Extract the [x, y] coordinate from the center of the cell holding the provided text.  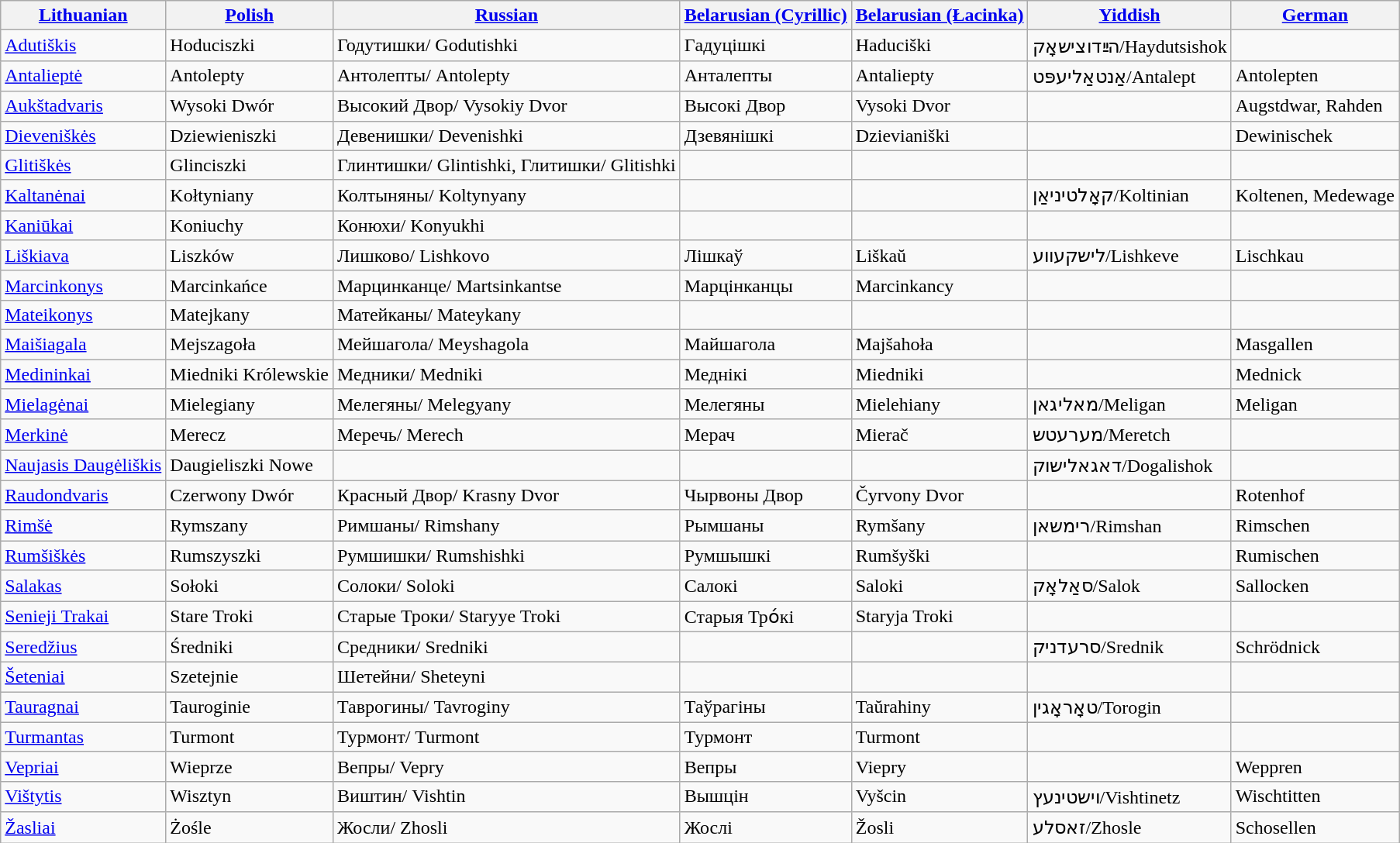
Rotenhof [1315, 495]
German [1315, 15]
Солоки/ Soloki [506, 586]
Senieji Trakai [84, 617]
Meligan [1315, 404]
Belarusian (Łacinka) [940, 15]
זאסלע/Zhosle [1129, 828]
Vysoki Dvor [940, 106]
Raudondvaris [84, 495]
Средники/ Sredniki [506, 647]
Mielegiany [250, 404]
Medininkai [84, 374]
סאַלאָק/Salok [1129, 586]
סרעדניק/Srednik [1129, 647]
Dzievianiški [940, 136]
Вепры/ Vepry [506, 766]
Żośle [250, 828]
Miedniki [940, 374]
Taŭrahiny [940, 707]
Mejszagoła [250, 344]
Mateikonys [84, 315]
Лишково/ Lishkovo [506, 256]
Сaлокi [766, 586]
Vištytis [84, 797]
Liškaŭ [940, 256]
Schosellen [1315, 828]
וישטינעץ/Vishtinetz [1129, 797]
Czerwony Dwór [250, 495]
Меднікі [766, 374]
Жосли/ Zhosli [506, 828]
Sallocken [1315, 586]
Polish [250, 15]
Daugieliszki Nowe [250, 466]
Seredžius [84, 647]
Staryja Troki [940, 617]
Турмонт/ Turmont [506, 737]
Mierač [940, 435]
Антaлепты [766, 76]
Таўрaгiны [766, 707]
Мелегяны/ Melegyany [506, 404]
Rymszany [250, 525]
Румшишки/ Rumshishki [506, 556]
Марцінканцы [766, 285]
Виштин/ Vishtin [506, 797]
מאליגאן/Meligan [1129, 404]
Antolepten [1315, 76]
Rimšė [84, 525]
Высокий Двор/ Vysokiy Dvor [506, 106]
Mielagėnai [84, 404]
Hoduciszki [250, 46]
Liškiava [84, 256]
Antaliepty [940, 76]
Турмонт [766, 737]
Dieveniškės [84, 136]
Lithuanian [84, 15]
Dewinischek [1315, 136]
Wieprze [250, 766]
Марцинканце/ Martsinkantse [506, 285]
Lischkau [1315, 256]
Румшышкі [766, 556]
Vyšcin [940, 797]
Glitiškės [84, 165]
Koltenen, Medewage [1315, 195]
Saloki [940, 586]
Лiшкaў [766, 256]
Masgallen [1315, 344]
Marcinkancy [940, 285]
Mielehiany [940, 404]
Merecz [250, 435]
Salakas [84, 586]
Koniuchy [250, 225]
טאָראָגין/Torogin [1129, 707]
Adutiškis [84, 46]
Schrödnick [1315, 647]
Žosli [940, 828]
Haduciški [940, 46]
Mednick [1315, 374]
Tauragnai [84, 707]
Naujasis Daugėliškis [84, 466]
Marcinkonys [84, 285]
Глинтишки/ Glintishki, Глитишки/ Glitishki [506, 165]
Dziewieniszki [250, 136]
Weppren [1315, 766]
Rymšany [940, 525]
Maišiagala [84, 344]
Matejkany [250, 315]
Szetejnie [250, 677]
Медники/ Medniki [506, 374]
Augstdwar, Rahden [1315, 106]
Kaniūkai [84, 225]
Miedniki Królewskie [250, 374]
Вышцін [766, 797]
Antolepty [250, 76]
Rumszyszki [250, 556]
Viepry [940, 766]
Čyrvony Dvor [940, 495]
Rumšyški [940, 556]
Turmantas [84, 737]
Старые Троки/ Staryye Troki [506, 617]
Rimschen [1315, 525]
לישקעווע/Lishkeve [1129, 256]
Мерач [766, 435]
רימשאן/Rimshan [1129, 525]
Жослi [766, 828]
Russian [506, 15]
Liszków [250, 256]
Wisztyn [250, 797]
Antalieptė [84, 76]
דאגאלישוק/Dogalishok [1129, 466]
Годутишки/ Godutishki [506, 46]
Дзевянішкі [766, 136]
Vepriai [84, 766]
Чырвоны Двор [766, 495]
Таврогины/ Tavroginy [506, 707]
Rumšiškės [84, 556]
Wysoki Dwór [250, 106]
Мейшагола/ Meyshagola [506, 344]
Майшагола [766, 344]
Wischtitten [1315, 797]
Старыя Тро́кі [766, 617]
Высокі Двор [766, 106]
Majšahoła [940, 344]
Вепры [766, 766]
מערעטש/Meretch [1129, 435]
Конюхи/ Konyukhi [506, 225]
Kaltanėnai [84, 195]
Glinciszki [250, 165]
Римшаны/ Rimshany [506, 525]
Kołtyniany [250, 195]
Yiddish [1129, 15]
Рымшаны [766, 525]
Aukštadvaris [84, 106]
Tauroginie [250, 707]
Девенишки/ Devenishki [506, 136]
Меречь/ Merech [506, 435]
Красный Двор/ Krasny Dvor [506, 495]
Шетейни/ Sheteyni [506, 677]
Średniki [250, 647]
Stare Troki [250, 617]
אַנטאַליעפּט/Antalept [1129, 76]
Žasliai [84, 828]
Merkinė [84, 435]
Гaдуцiшкi [766, 46]
Колтыняны/ Koltynyany [506, 195]
Rumischen [1315, 556]
Антолепты/ Antolepty [506, 76]
הײַדוצישאָק/Haydutsishok [1129, 46]
Belarusian (Cyrillic) [766, 15]
Мелегяны [766, 404]
Marcinkańce [250, 285]
Sołoki [250, 586]
Šeteniai [84, 677]
Матейканы/ Mateykany [506, 315]
קאָלטיניאַן/Koltinian [1129, 195]
